Identify which cell holds the provided text, then report its [X, Y] central coordinate. 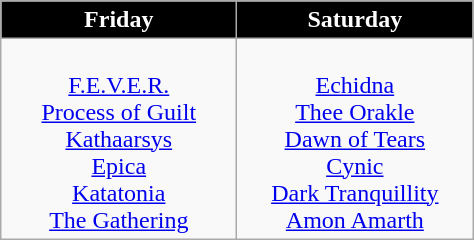
F.E.V.E.R. Process of Guilt Kathaarsys Epica Katatonia The Gathering [119, 139]
Saturday [355, 20]
Echidna Thee Orakle Dawn of Tears Cynic Dark Tranquillity Amon Amarth [355, 139]
Friday [119, 20]
